Determine the [X, Y] coordinate at the center of the cell enclosing the given text.  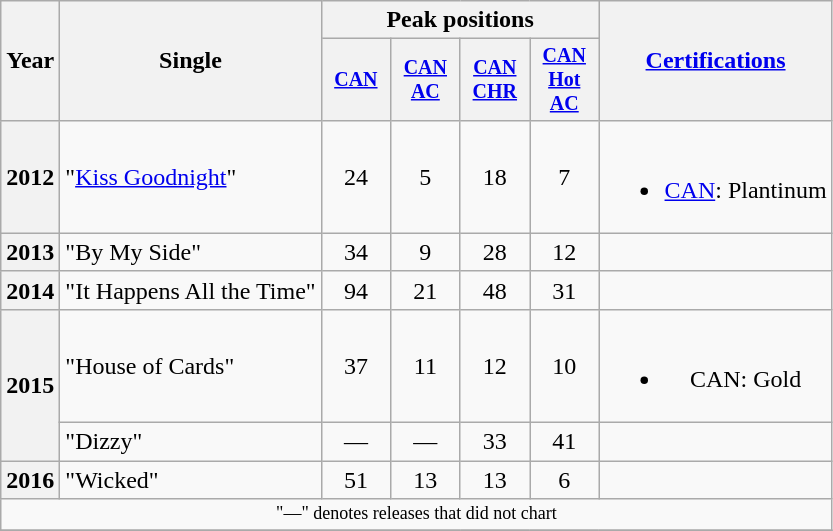
2014 [30, 290]
37 [356, 366]
11 [426, 366]
41 [564, 442]
28 [494, 252]
Peak positions [460, 20]
34 [356, 252]
10 [564, 366]
Year [30, 61]
51 [356, 480]
31 [564, 290]
24 [356, 176]
CAN Hot AC [564, 80]
48 [494, 290]
"By My Side" [190, 252]
33 [494, 442]
2015 [30, 384]
"Kiss Goodnight" [190, 176]
7 [564, 176]
2013 [30, 252]
"—" denotes releases that did not chart [416, 514]
"Dizzy" [190, 442]
CAN: Plantinum [716, 176]
9 [426, 252]
"House of Cards" [190, 366]
21 [426, 290]
94 [356, 290]
"It Happens All the Time" [190, 290]
2016 [30, 480]
2012 [30, 176]
5 [426, 176]
6 [564, 480]
18 [494, 176]
CAN AC [426, 80]
CAN: Gold [716, 366]
Single [190, 61]
Certifications [716, 61]
CAN CHR [494, 80]
CAN [356, 80]
"Wicked" [190, 480]
